Identify which cell holds the provided text, then report its (X, Y) central coordinate. 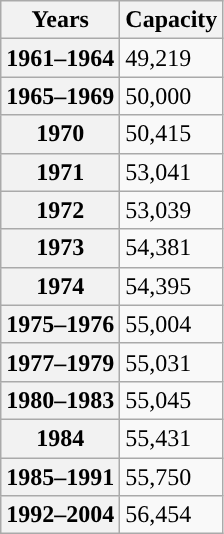
50,415 (172, 134)
54,381 (172, 248)
1975–1976 (60, 324)
1965–1969 (60, 96)
53,039 (172, 210)
55,750 (172, 477)
1974 (60, 286)
49,219 (172, 58)
1970 (60, 134)
54,395 (172, 286)
1973 (60, 248)
53,041 (172, 172)
56,454 (172, 515)
1992–2004 (60, 515)
1977–1979 (60, 362)
55,004 (172, 324)
1980–1983 (60, 400)
1972 (60, 210)
55,045 (172, 400)
1984 (60, 438)
Capacity (172, 20)
1971 (60, 172)
1961–1964 (60, 58)
55,031 (172, 362)
50,000 (172, 96)
Years (60, 20)
55,431 (172, 438)
1985–1991 (60, 477)
